Return (x, y) of the center of cell containing provided text 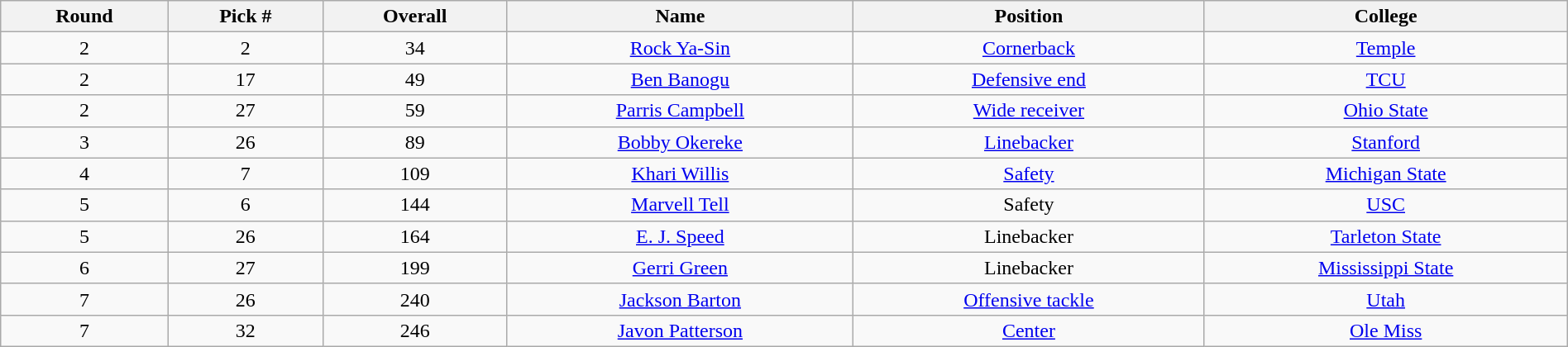
Name (680, 17)
Parris Campbell (680, 111)
Ben Banogu (680, 79)
Khari Willis (680, 173)
240 (414, 299)
Utah (1386, 299)
Defensive end (1029, 79)
USC (1386, 205)
Cornerback (1029, 48)
Mississippi State (1386, 268)
Temple (1386, 48)
Wide receiver (1029, 111)
College (1386, 17)
17 (245, 79)
Round (84, 17)
TCU (1386, 79)
32 (245, 330)
Center (1029, 330)
Michigan State (1386, 173)
199 (414, 268)
Ole Miss (1386, 330)
144 (414, 205)
109 (414, 173)
246 (414, 330)
49 (414, 79)
Marvell Tell (680, 205)
89 (414, 142)
Jackson Barton (680, 299)
Offensive tackle (1029, 299)
Overall (414, 17)
34 (414, 48)
Tarleton State (1386, 236)
164 (414, 236)
Stanford (1386, 142)
Gerri Green (680, 268)
59 (414, 111)
Javon Patterson (680, 330)
Rock Ya-Sin (680, 48)
Ohio State (1386, 111)
Pick # (245, 17)
3 (84, 142)
Position (1029, 17)
4 (84, 173)
E. J. Speed (680, 236)
Bobby Okereke (680, 142)
